Capture the cell that displays the provided text and extract its [X, Y] central coordinate. 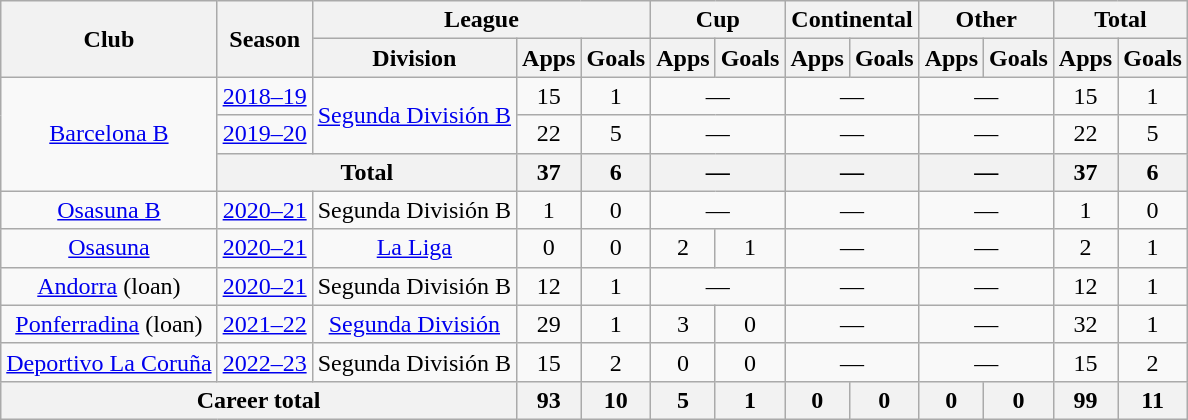
2019–20 [264, 134]
Segunda División [414, 324]
Cup [718, 20]
Division [414, 58]
3 [683, 324]
Club [109, 39]
2021–22 [264, 324]
Andorra (loan) [109, 286]
Deportivo La Coruña [109, 362]
Career total [259, 400]
League [482, 20]
10 [616, 400]
Season [264, 39]
93 [549, 400]
2022–23 [264, 362]
32 [1085, 324]
29 [549, 324]
2018–19 [264, 96]
Other [986, 20]
Osasuna [109, 248]
Continental [852, 20]
11 [1153, 400]
Barcelona B [109, 134]
99 [1085, 400]
Osasuna B [109, 210]
La Liga [414, 248]
Ponferradina (loan) [109, 324]
